From the cell containing the given text, extract its center point as (X, Y) coordinate. 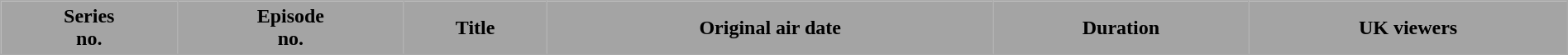
Original air date (770, 28)
Duration (1121, 28)
UK viewers (1408, 28)
Episodeno. (291, 28)
Seriesno. (89, 28)
Title (475, 28)
